Scan for the cell matching the given text and deliver its (X, Y) coordinate at center. 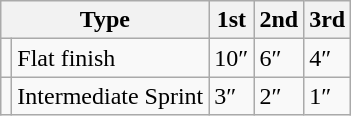
2″ (279, 96)
Type (105, 20)
10″ (232, 58)
2nd (279, 20)
3rd (328, 20)
1″ (328, 96)
1st (232, 20)
Intermediate Sprint (110, 96)
4″ (328, 58)
3″ (232, 96)
6″ (279, 58)
Flat finish (110, 58)
